Determine the [X, Y] coordinate at the center of the cell enclosing the given text.  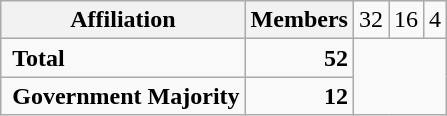
Government Majority [123, 96]
4 [436, 20]
16 [406, 20]
52 [299, 58]
Affiliation [123, 20]
32 [370, 20]
Members [299, 20]
Total [123, 58]
12 [299, 96]
